Pinpoint the cell where the given text exists, returning its (X, Y) midpoint coordinate. 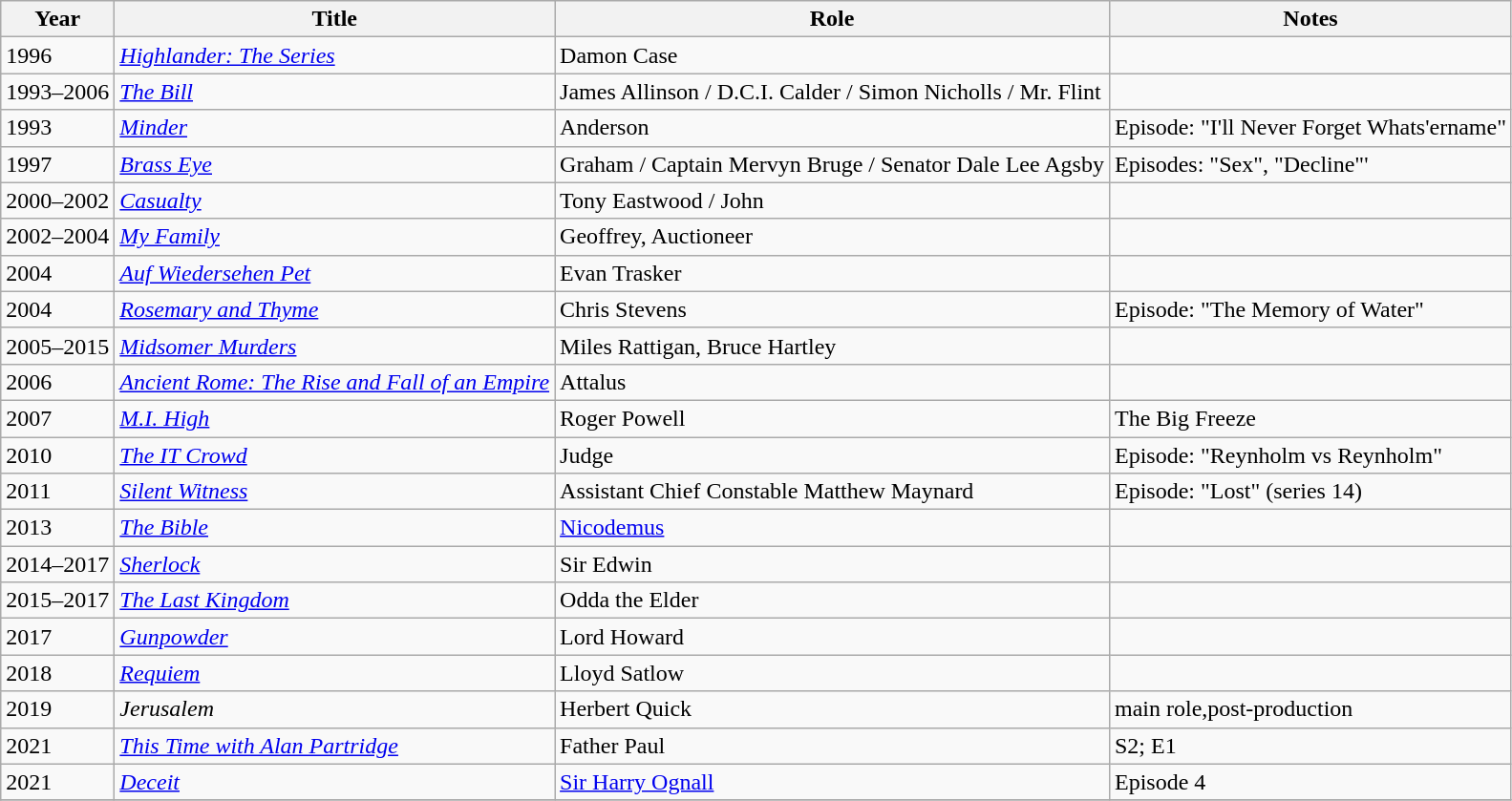
Episode: "The Memory of Water" (1310, 309)
1997 (57, 164)
Miles Rattigan, Bruce Hartley (833, 346)
The Last Kingdom (334, 601)
S2; E1 (1310, 746)
Episodes: "Sex", "Decline"' (1310, 164)
2002–2004 (57, 237)
Assistant Chief Constable Matthew Maynard (833, 492)
2011 (57, 492)
2007 (57, 418)
M.I. High (334, 418)
Herbert Quick (833, 709)
Silent Witness (334, 492)
2014–2017 (57, 564)
Deceit (334, 782)
1996 (57, 55)
Anderson (833, 128)
Episode: "Reynholm vs Reynholm" (1310, 455)
Sir Harry Ognall (833, 782)
Evan Trasker (833, 273)
Requiem (334, 673)
Midsomer Murders (334, 346)
Father Paul (833, 746)
2005–2015 (57, 346)
main role,post-production (1310, 709)
The Bill (334, 92)
Minder (334, 128)
Rosemary and Thyme (334, 309)
Lord Howard (833, 637)
2000–2002 (57, 200)
Chris Stevens (833, 309)
2010 (57, 455)
Year (57, 19)
2019 (57, 709)
Ancient Rome: The Rise and Fall of an Empire (334, 382)
2017 (57, 637)
2013 (57, 528)
My Family (334, 237)
Lloyd Satlow (833, 673)
Casualty (334, 200)
2018 (57, 673)
Episode: "Lost" (series 14) (1310, 492)
Episode 4 (1310, 782)
The Big Freeze (1310, 418)
Sir Edwin (833, 564)
Brass Eye (334, 164)
Episode: "I'll Never Forget Whats'ername" (1310, 128)
Gunpowder (334, 637)
Highlander: The Series (334, 55)
Roger Powell (833, 418)
Jerusalem (334, 709)
Damon Case (833, 55)
Notes (1310, 19)
Title (334, 19)
Judge (833, 455)
Nicodemus (833, 528)
Graham / Captain Mervyn Bruge / Senator Dale Lee Agsby (833, 164)
Auf Wiedersehen Pet (334, 273)
This Time with Alan Partridge (334, 746)
Geoffrey, Auctioneer (833, 237)
Attalus (833, 382)
1993 (57, 128)
Role (833, 19)
2015–2017 (57, 601)
2006 (57, 382)
Sherlock (334, 564)
Tony Eastwood / John (833, 200)
1993–2006 (57, 92)
Odda the Elder (833, 601)
James Allinson / D.C.I. Calder / Simon Nicholls / Mr. Flint (833, 92)
The IT Crowd (334, 455)
The Bible (334, 528)
